Return [x, y] of the center of cell containing provided text 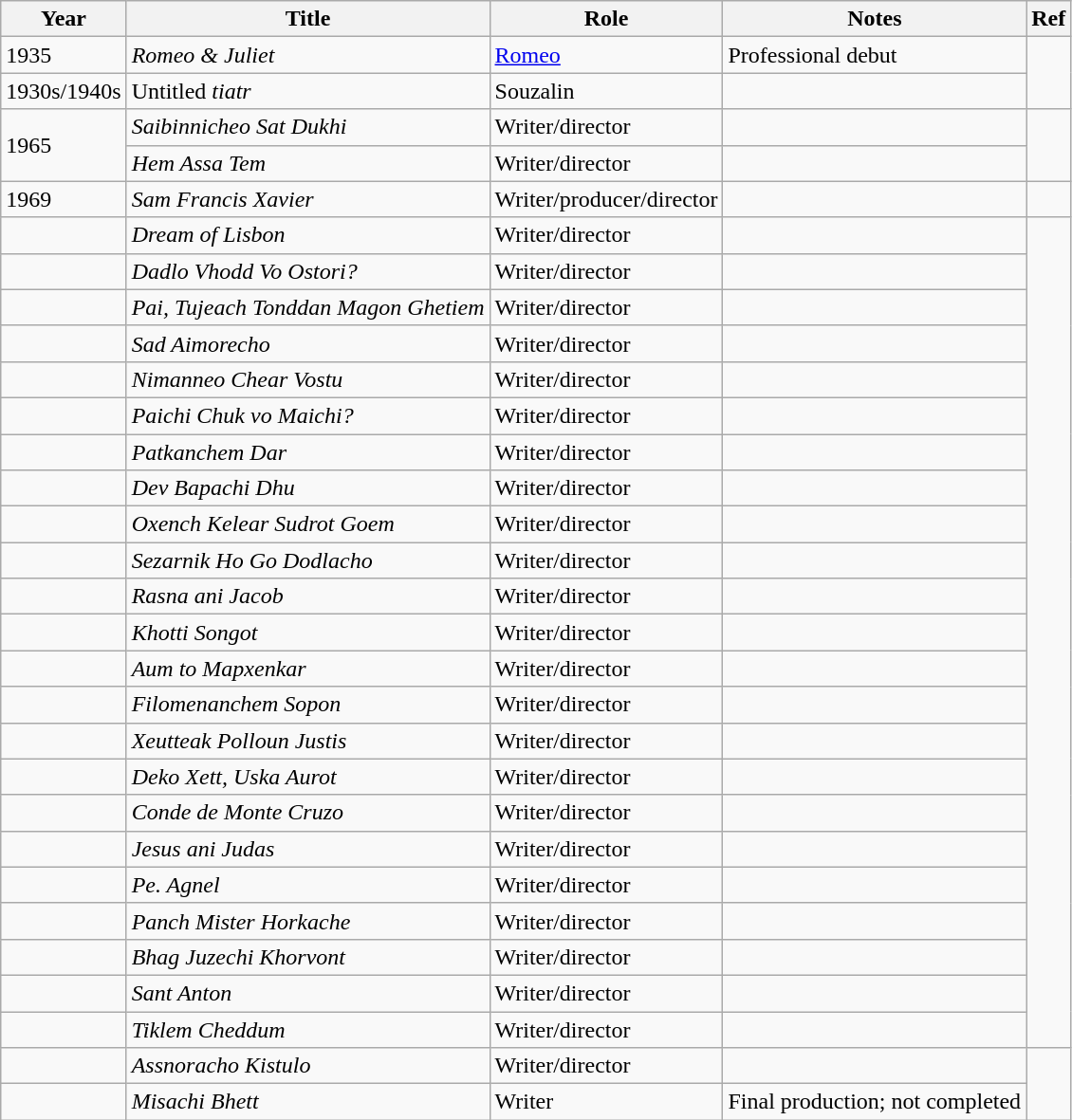
Jesus ani Judas [307, 849]
Deko Xett, Uska Aurot [307, 777]
Final production; not completed [875, 1102]
1930s/1940s [64, 91]
Souzalin [606, 91]
Patkanchem Dar [307, 452]
Oxench Kelear Sudrot Goem [307, 524]
Untitled tiatr [307, 91]
Ref [1049, 19]
Khotti Songot [307, 633]
Sam Francis Xavier [307, 199]
Rasna ani Jacob [307, 597]
Notes [875, 19]
Misachi Bhett [307, 1102]
Hem Assa Tem [307, 163]
Sant Anton [307, 993]
Year [64, 19]
Pai, Tujeach Tonddan Magon Ghetiem [307, 307]
Tiklem Cheddum [307, 1029]
Writer/producer/director [606, 199]
Conde de Monte Cruzo [307, 813]
1969 [64, 199]
Nimanneo Chear Vostu [307, 379]
1935 [64, 55]
1965 [64, 145]
Title [307, 19]
Romeo & Juliet [307, 55]
Paichi Chuk vo Maichi? [307, 415]
Assnoracho Kistulo [307, 1066]
Aum to Mapxenkar [307, 669]
Role [606, 19]
Sad Aimorecho [307, 343]
Panch Mister Horkache [307, 921]
Filomenanchem Sopon [307, 705]
Xeutteak Polloun Justis [307, 741]
Sezarnik Ho Go Dodlacho [307, 560]
Bhag Juzechi Khorvont [307, 957]
Saibinnicheo Sat Dukhi [307, 127]
Dev Bapachi Dhu [307, 488]
Dream of Lisbon [307, 235]
Writer [606, 1102]
Pe. Agnel [307, 885]
Dadlo Vhodd Vo Ostori? [307, 271]
Professional debut [875, 55]
Romeo [606, 55]
